From the cell containing the given text, extract its center point as (X, Y) coordinate. 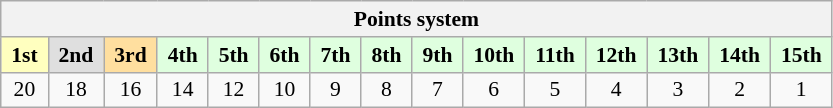
15th (801, 55)
2nd (76, 55)
20 (24, 90)
2 (740, 90)
16 (130, 90)
4 (616, 90)
6 (494, 90)
1 (801, 90)
3rd (130, 55)
3 (678, 90)
8 (386, 90)
9th (438, 55)
8th (386, 55)
14 (182, 90)
11th (556, 55)
12th (616, 55)
18 (76, 90)
10 (284, 90)
4th (182, 55)
7 (438, 90)
6th (284, 55)
14th (740, 55)
5 (556, 90)
Points system (416, 19)
5th (234, 55)
7th (336, 55)
12 (234, 90)
9 (336, 90)
13th (678, 55)
10th (494, 55)
1st (24, 55)
